Scan for the cell matching the given text and deliver its [x, y] coordinate at center. 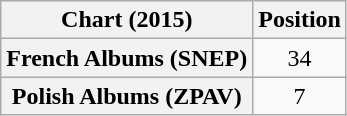
Chart (2015) [127, 20]
34 [300, 58]
7 [300, 96]
French Albums (SNEP) [127, 58]
Position [300, 20]
Polish Albums (ZPAV) [127, 96]
